Return the (X, Y) coordinate for the center point of the cell that contains the specified text.  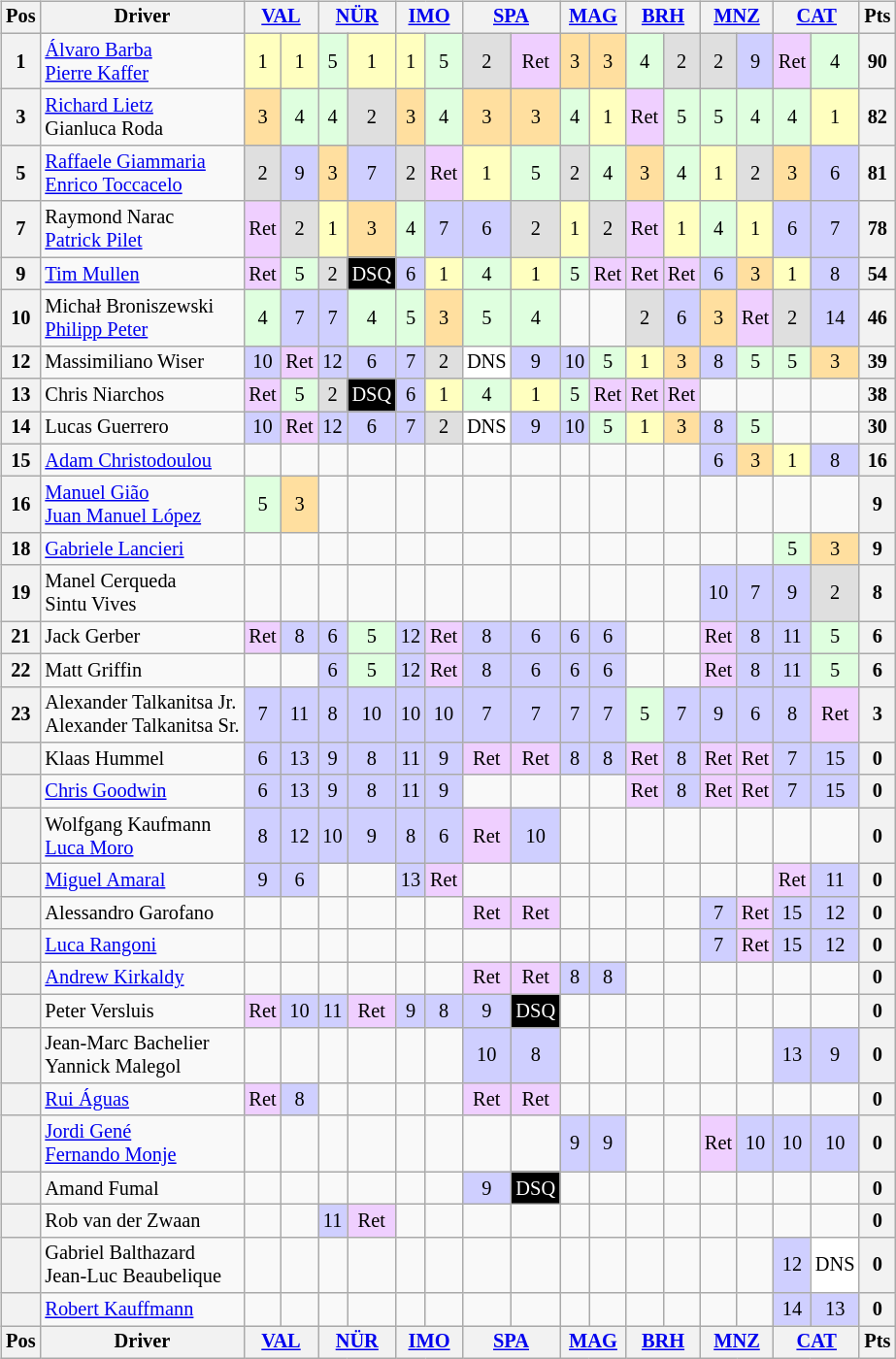
Jack Gerber (142, 638)
Massimiliano Wiser (142, 362)
Tim Mullen (142, 274)
18 (20, 549)
Raffaele Giammaria Enrico Toccacelo (142, 174)
Richard Lietz Gianluca Roda (142, 117)
54 (878, 274)
Manel Cerqueda Sintu Vives (142, 593)
Robert Kauffmann (142, 1309)
Adam Christodoulou (142, 460)
Chris Niarchos (142, 395)
Lucas Guerrero (142, 428)
30 (878, 428)
Gabriele Lancieri (142, 549)
21 (20, 638)
Andrew Kirkaldy (142, 978)
Jordi Gené Fernando Monje (142, 1144)
Raymond Narac Patrick Pilet (142, 229)
Miguel Amaral (142, 880)
Michał Broniszewski Philipp Peter (142, 318)
Luca Rangoni (142, 945)
Jean-Marc Bachelier Yannick Malegol (142, 1055)
81 (878, 174)
90 (878, 61)
78 (878, 229)
82 (878, 117)
Alessandro Garofano (142, 912)
19 (20, 593)
39 (878, 362)
Gabriel Balthazard Jean-Luc Beaubelique (142, 1265)
Manuel Gião Juan Manuel López (142, 505)
Alexander Talkanitsa Jr. Alexander Talkanitsa Sr. (142, 714)
Chris Goodwin (142, 791)
22 (20, 670)
Rob van der Zwaan (142, 1221)
Amand Fumal (142, 1188)
Wolfgang Kaufmann Luca Moro (142, 836)
46 (878, 318)
23 (20, 714)
Klaas Hummel (142, 759)
Matt Griffin (142, 670)
Peter Versluis (142, 1011)
Rui Águas (142, 1100)
38 (878, 395)
Álvaro Barba Pierre Kaffer (142, 61)
